Scan for the cell matching the given text and deliver its (x, y) coordinate at center. 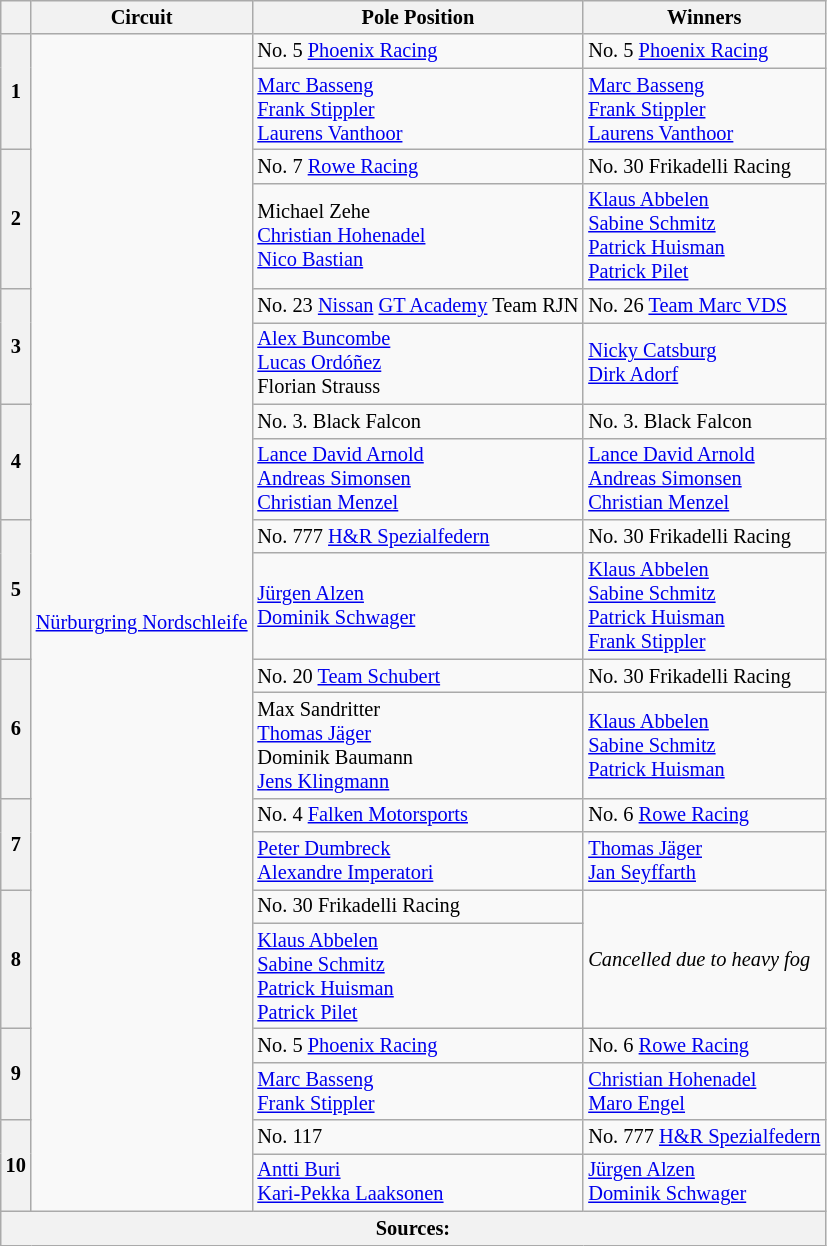
Antti Buri Kari-Pekka Laaksonen (418, 1182)
Michael Zehe Christian Hohenadel Nico Bastian (418, 236)
10 (16, 1166)
No. 20 Team Schubert (418, 676)
No. 117 (418, 1137)
No. 7 Rowe Racing (418, 166)
Klaus Abbelen Sabine Schmitz Patrick Huisman (704, 745)
Christian Hohenadel Maro Engel (704, 1091)
3 (16, 346)
Alex Buncombe Lucas Ordóñez Florian Strauss (418, 363)
Nürburgring Nordschleife (142, 622)
Max Sandritter Thomas Jäger Dominik Baumann Jens Klingmann (418, 745)
5 (16, 588)
7 (16, 844)
Circuit (142, 17)
Winners (704, 17)
Klaus Abbelen Sabine Schmitz Patrick Huisman Frank Stippler (704, 606)
Thomas Jäger Jan Seyffarth (704, 861)
2 (16, 218)
Nicky Catsburg Dirk Adorf (704, 363)
6 (16, 728)
Sources: (413, 1228)
8 (16, 958)
Peter Dumbreck Alexandre Imperatori (418, 861)
1 (16, 92)
9 (16, 1074)
Pole Position (418, 17)
Marc Basseng Frank Stippler (418, 1091)
4 (16, 462)
No. 23 Nissan GT Academy Team RJN (418, 306)
No. 26 Team Marc VDS (704, 306)
Cancelled due to heavy fog (704, 958)
No. 4 Falken Motorsports (418, 815)
